Detect which cell encompasses the target text, then output its (x, y) center coordinate. 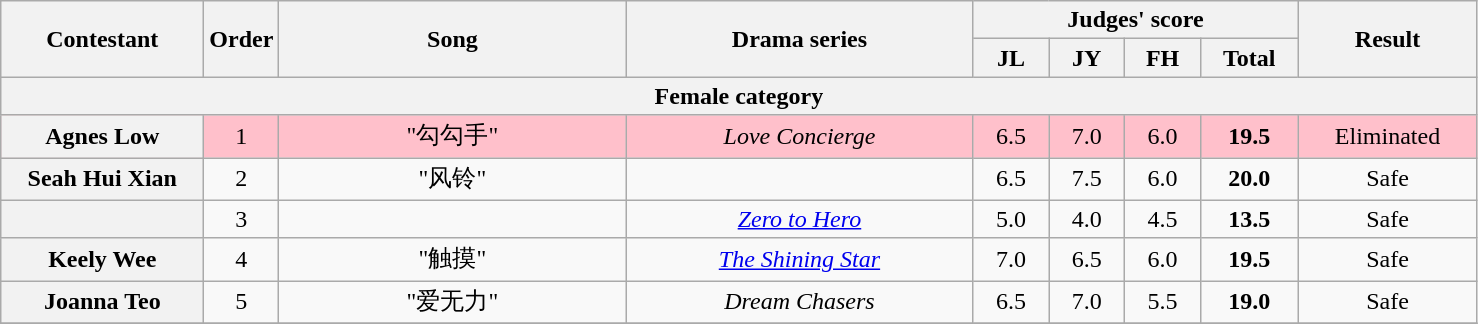
3 (242, 219)
4 (242, 260)
FH (1163, 58)
Result (1388, 39)
5.5 (1163, 302)
Love Concierge (800, 136)
2 (242, 180)
Dream Chasers (800, 302)
Agnes Low (102, 136)
The Shining Star (800, 260)
Contestant (102, 39)
Joanna Teo (102, 302)
4.0 (1087, 219)
Keely Wee (102, 260)
Zero to Hero (800, 219)
Eliminated (1388, 136)
Order (242, 39)
Judges' score (1136, 20)
"爱无力" (452, 302)
"勾勾手" (452, 136)
7.5 (1087, 180)
1 (242, 136)
19.0 (1250, 302)
4.5 (1163, 219)
20.0 (1250, 180)
Drama series (800, 39)
5.0 (1011, 219)
JY (1087, 58)
JL (1011, 58)
Song (452, 39)
Female category (739, 96)
"触摸" (452, 260)
13.5 (1250, 219)
Seah Hui Xian (102, 180)
5 (242, 302)
Total (1250, 58)
"风铃" (452, 180)
